Pinpoint the cell where the given text exists, returning its (x, y) midpoint coordinate. 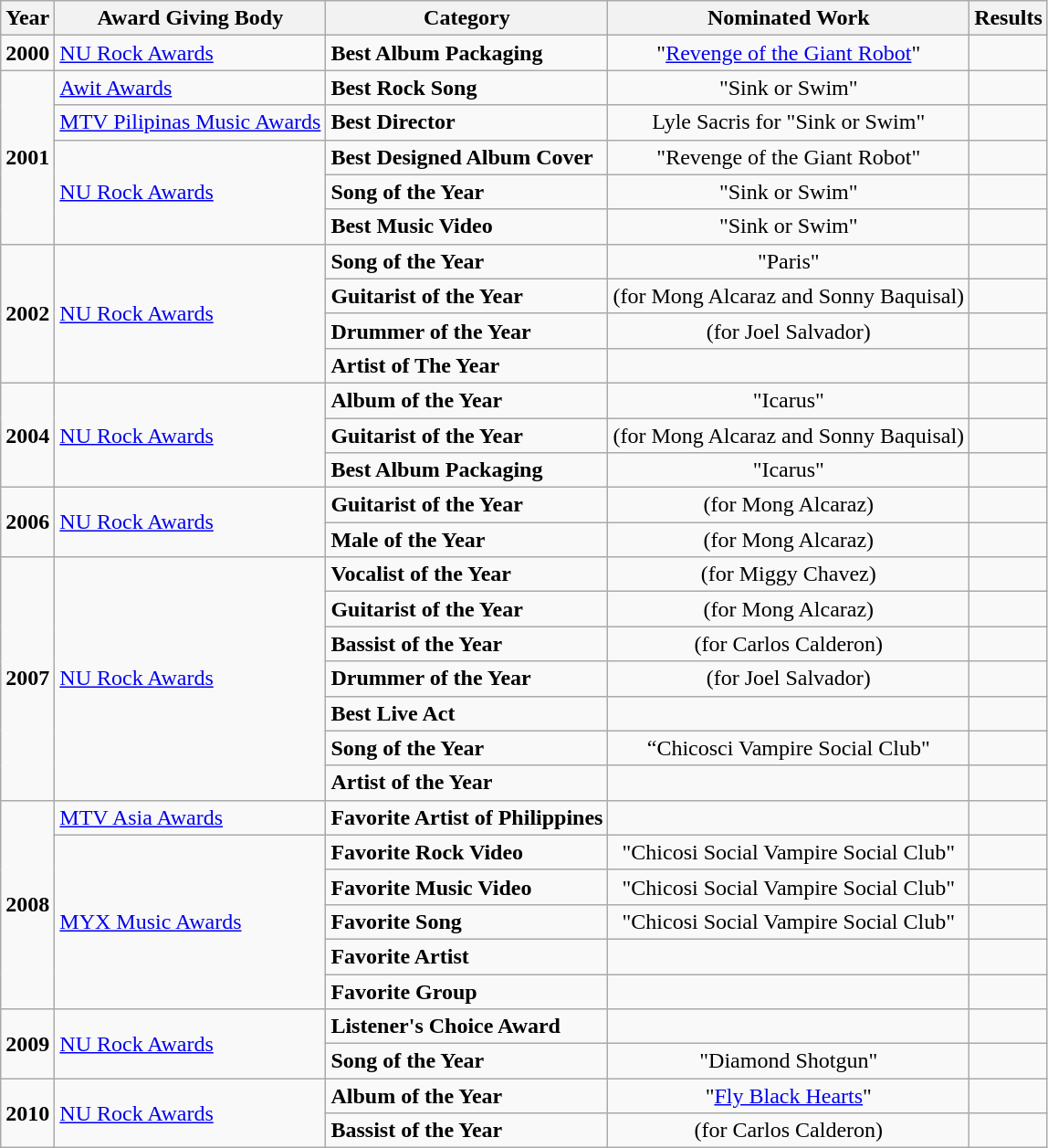
Favorite Artist (467, 956)
"Diamond Shotgun" (789, 1061)
Best Music Video (467, 226)
Artist of The Year (467, 365)
Listener's Choice Award (467, 1027)
Award Giving Body (190, 18)
Male of the Year (467, 540)
2007 (27, 679)
Category (467, 18)
2010 (27, 1113)
Year (27, 18)
Favorite Music Video (467, 887)
2008 (27, 904)
“Chicosci Vampire Social Club" (789, 748)
Favorite Group (467, 991)
Best Live Act (467, 713)
Favorite Rock Video (467, 852)
(for Miggy Chavez) (789, 574)
Best Designed Album Cover (467, 157)
Favorite Song (467, 922)
Awit Awards (190, 88)
Lyle Sacris for "Sink or Swim" (789, 122)
Artist of the Year (467, 783)
2009 (27, 1044)
Best Rock Song (467, 88)
"Fly Black Hearts" (789, 1096)
Favorite Artist of Philippines (467, 817)
2006 (27, 522)
2001 (27, 157)
Best Director (467, 122)
Nominated Work (789, 18)
"Paris" (789, 261)
MYX Music Awards (190, 922)
2004 (27, 435)
2002 (27, 313)
MTV Pilipinas Music Awards (190, 122)
Results (1009, 18)
Vocalist of the Year (467, 574)
2000 (27, 53)
MTV Asia Awards (190, 817)
